Locate the cell with the specified text and output its [X, Y] center coordinate. 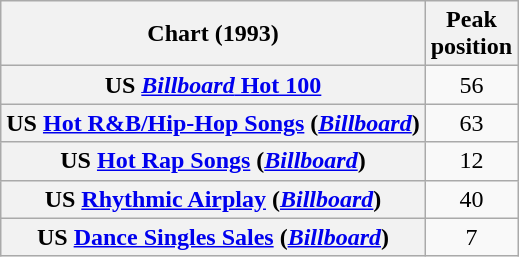
12 [471, 161]
US Billboard Hot 100 [213, 85]
Chart (1993) [213, 34]
56 [471, 85]
7 [471, 237]
40 [471, 199]
US Dance Singles Sales (Billboard) [213, 237]
63 [471, 123]
US Hot R&B/Hip-Hop Songs (Billboard) [213, 123]
US Rhythmic Airplay (Billboard) [213, 199]
Peak position [471, 34]
US Hot Rap Songs (Billboard) [213, 161]
